Find where the given text appears and provide that cell's center as [X, Y] coordinate. 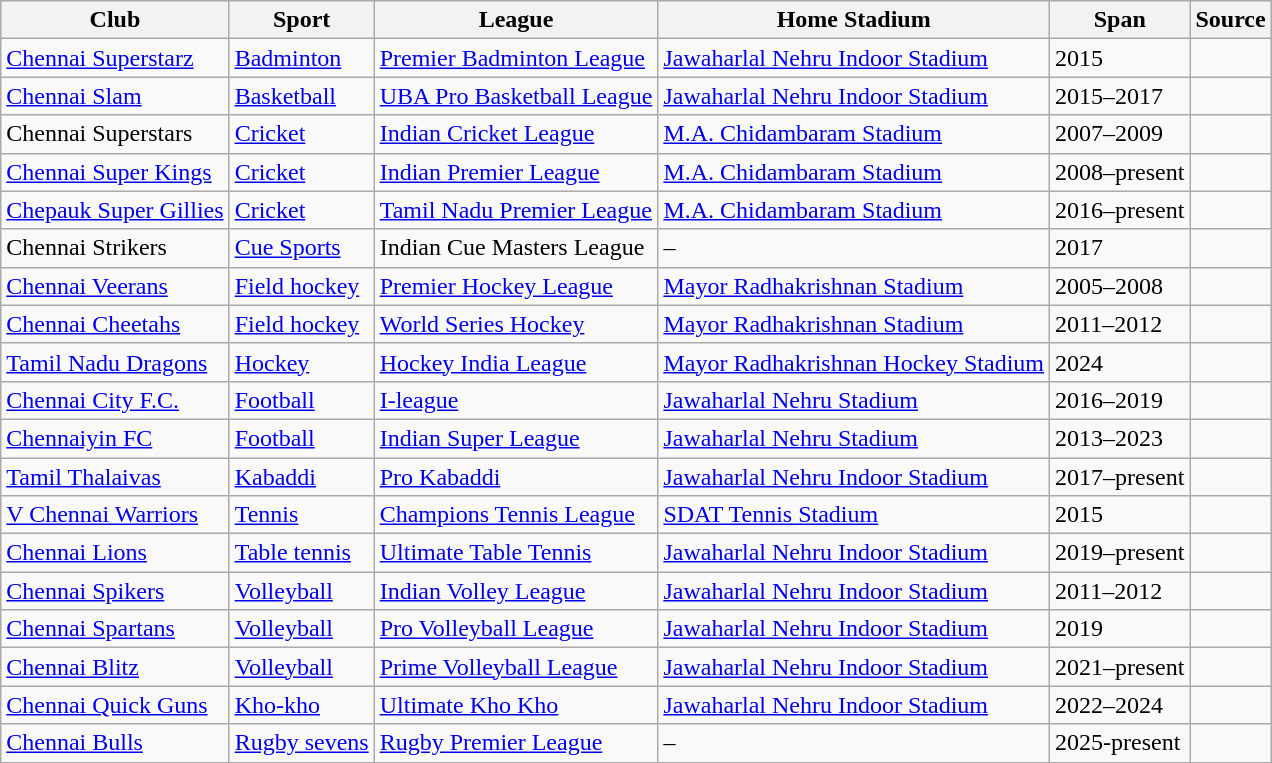
Chennai Blitz [115, 667]
Chennai City F.C. [115, 400]
Tamil Nadu Premier League [516, 210]
Indian Volley League [516, 591]
Chennai Strikers [115, 248]
2005–2008 [1120, 286]
Chennai Bulls [115, 743]
Prime Volleyball League [516, 667]
2008–present [1120, 172]
Club [115, 20]
Chennai Superstarz [115, 58]
2019 [1120, 629]
2024 [1120, 362]
Tennis [302, 515]
Chennai Cheetahs [115, 324]
Indian Cue Masters League [516, 248]
2025-present [1120, 743]
Mayor Radhakrishnan Hockey Stadium [854, 362]
Hockey India League [516, 362]
Rugby Premier League [516, 743]
2007–2009 [1120, 134]
Indian Cricket League [516, 134]
Chennai Spikers [115, 591]
Ultimate Kho Kho [516, 705]
World Series Hockey [516, 324]
2016–present [1120, 210]
UBA Pro Basketball League [516, 96]
Chennai Quick Guns [115, 705]
SDAT Tennis Stadium [854, 515]
Ultimate Table Tennis [516, 553]
2019–present [1120, 553]
2015–2017 [1120, 96]
Kabaddi [302, 477]
Cue Sports [302, 248]
Rugby sevens [302, 743]
Premier Badminton League [516, 58]
Tamil Nadu Dragons [115, 362]
Chennai Superstars [115, 134]
Sport [302, 20]
Pro Volleyball League [516, 629]
League [516, 20]
2017 [1120, 248]
2022–2024 [1120, 705]
2017–present [1120, 477]
Basketball [302, 96]
Source [1230, 20]
Kho-kho [302, 705]
Pro Kabaddi [516, 477]
Indian Premier League [516, 172]
Chennai Lions [115, 553]
Chennai Spartans [115, 629]
Tamil Thalaivas [115, 477]
Chennai Slam [115, 96]
Chepauk Super Gillies [115, 210]
Premier Hockey League [516, 286]
Chennai Super Kings [115, 172]
Table tennis [302, 553]
Chennai Veerans [115, 286]
I-league [516, 400]
Badminton [302, 58]
2021–present [1120, 667]
2016–2019 [1120, 400]
V Chennai Warriors [115, 515]
Span [1120, 20]
Hockey [302, 362]
Chennaiyin FC [115, 438]
Champions Tennis League [516, 515]
2013–2023 [1120, 438]
Home Stadium [854, 20]
Indian Super League [516, 438]
